Return the (X, Y) coordinate for the center point of the cell that contains the specified text.  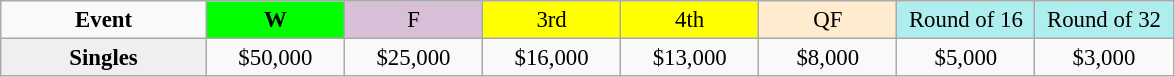
$5,000 (966, 58)
$13,000 (690, 58)
3rd (552, 20)
$50,000 (275, 58)
F (413, 20)
Singles (104, 58)
Round of 16 (966, 20)
$8,000 (828, 58)
$16,000 (552, 58)
Round of 32 (1104, 20)
W (275, 20)
4th (690, 20)
$25,000 (413, 58)
Event (104, 20)
$3,000 (1104, 58)
QF (828, 20)
